Scan for the cell matching the given text and deliver its [X, Y] coordinate at center. 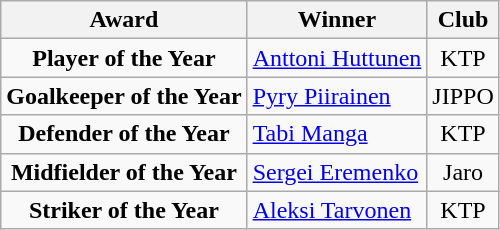
Midfielder of the Year [124, 172]
Award [124, 20]
Goalkeeper of the Year [124, 96]
Defender of the Year [124, 134]
Aleksi Tarvonen [337, 210]
Pyry Piirainen [337, 96]
Winner [337, 20]
Sergei Eremenko [337, 172]
JIPPO [463, 96]
Club [463, 20]
Tabi Manga [337, 134]
Player of the Year [124, 58]
Striker of the Year [124, 210]
Jaro [463, 172]
Anttoni Huttunen [337, 58]
